Search for the cell housing the specified text and yield its (X, Y) center coordinate. 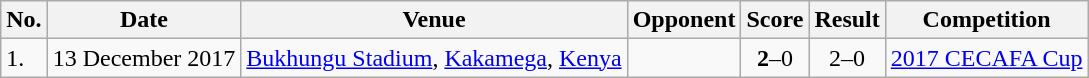
Venue (434, 20)
2017 CECAFA Cup (986, 58)
Score (775, 20)
Date (144, 20)
1. (24, 58)
13 December 2017 (144, 58)
Bukhungu Stadium, Kakamega, Kenya (434, 58)
No. (24, 20)
Result (847, 20)
Competition (986, 20)
Opponent (684, 20)
